Pinpoint the cell where the given text exists, returning its (X, Y) midpoint coordinate. 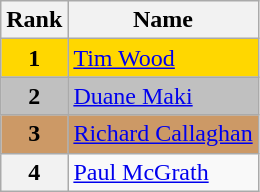
1 (34, 58)
Richard Callaghan (163, 134)
2 (34, 96)
Paul McGrath (163, 172)
Rank (34, 20)
4 (34, 172)
Duane Maki (163, 96)
3 (34, 134)
Name (163, 20)
Tim Wood (163, 58)
